Capture the cell that displays the provided text and extract its [X, Y] central coordinate. 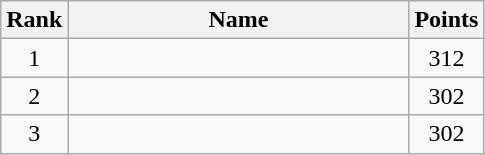
1 [34, 58]
Name [238, 20]
2 [34, 96]
Points [446, 20]
Rank [34, 20]
3 [34, 134]
312 [446, 58]
